Search for the cell housing the specified text and yield its (x, y) center coordinate. 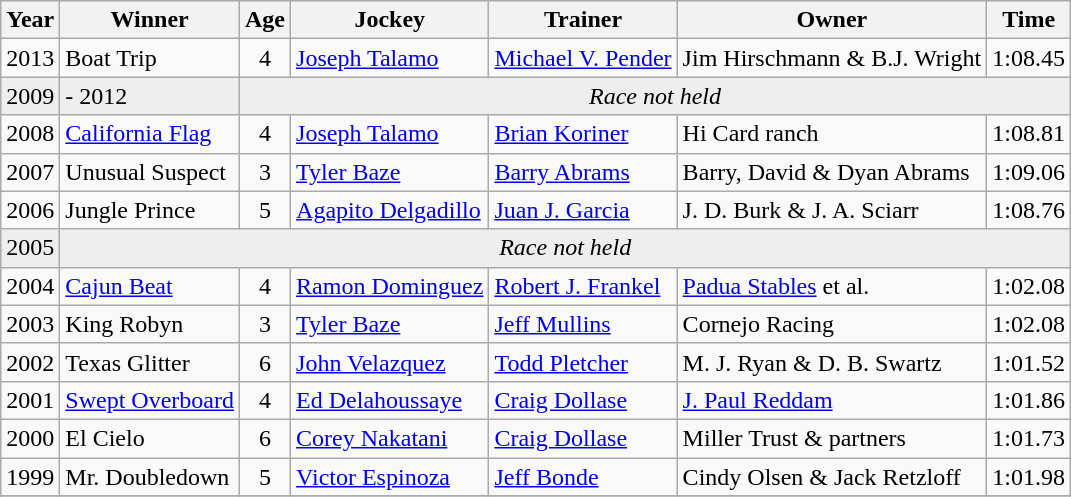
Cajun Beat (150, 286)
Jeff Mullins (583, 324)
King Robyn (150, 324)
Winner (150, 20)
1:01.98 (1029, 477)
2005 (30, 248)
Michael V. Pender (583, 58)
Miller Trust & partners (832, 438)
2009 (30, 96)
1:08.81 (1029, 134)
Age (266, 20)
1:08.76 (1029, 210)
Padua Stables et al. (832, 286)
Year (30, 20)
Trainer (583, 20)
2004 (30, 286)
Texas Glitter (150, 362)
Cornejo Racing (832, 324)
Ed Delahoussaye (390, 400)
2000 (30, 438)
Cindy Olsen & Jack Retzloff (832, 477)
Jeff Bonde (583, 477)
Jungle Prince (150, 210)
Juan J. Garcia (583, 210)
El Cielo (150, 438)
1:01.86 (1029, 400)
Ramon Dominguez (390, 286)
Brian Koriner (583, 134)
Mr. Doubledown (150, 477)
Barry Abrams (583, 172)
Victor Espinoza (390, 477)
Hi Card ranch (832, 134)
- 2012 (150, 96)
2002 (30, 362)
1:01.52 (1029, 362)
1:08.45 (1029, 58)
Corey Nakatani (390, 438)
Barry, David & Dyan Abrams (832, 172)
M. J. Ryan & D. B. Swartz (832, 362)
2001 (30, 400)
1:01.73 (1029, 438)
Boat Trip (150, 58)
2008 (30, 134)
J. D. Burk & J. A. Sciarr (832, 210)
Unusual Suspect (150, 172)
Swept Overboard (150, 400)
Jockey (390, 20)
Jim Hirschmann & B.J. Wright (832, 58)
2003 (30, 324)
J. Paul Reddam (832, 400)
Owner (832, 20)
Todd Pletcher (583, 362)
2006 (30, 210)
Robert J. Frankel (583, 286)
Agapito Delgadillo (390, 210)
1:09.06 (1029, 172)
California Flag (150, 134)
1999 (30, 477)
2013 (30, 58)
Time (1029, 20)
2007 (30, 172)
John Velazquez (390, 362)
